Output the (X, Y) coordinate of the center of the cell containing the given text.  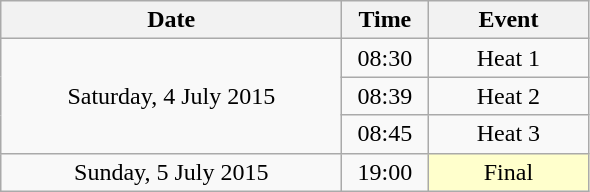
Event (508, 20)
Date (172, 20)
Heat 1 (508, 58)
19:00 (385, 172)
Saturday, 4 July 2015 (172, 96)
08:30 (385, 58)
Final (508, 172)
Sunday, 5 July 2015 (172, 172)
08:45 (385, 134)
Time (385, 20)
Heat 3 (508, 134)
08:39 (385, 96)
Heat 2 (508, 96)
